For the text-containing cell, return its midpoint in (x, y) coordinate format. 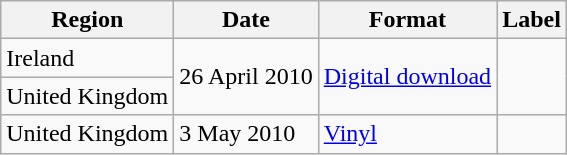
Region (88, 20)
Digital download (407, 77)
Date (246, 20)
26 April 2010 (246, 77)
Label (532, 20)
Ireland (88, 58)
Format (407, 20)
3 May 2010 (246, 134)
Vinyl (407, 134)
